Return the (x, y) coordinate for the center point of the cell that contains the specified text.  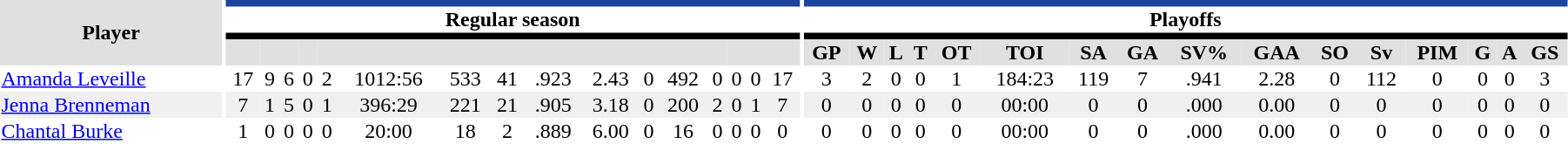
200 (682, 105)
2.43 (611, 79)
1012:56 (389, 79)
T (921, 52)
6 (289, 79)
21 (507, 105)
Chantal Burke (111, 131)
GAA (1277, 52)
.941 (1204, 79)
18 (465, 131)
SV% (1204, 52)
Jenna Brenneman (111, 105)
SA (1094, 52)
20:00 (389, 131)
OT (957, 52)
Regular season (512, 19)
TOI (1025, 52)
Amanda Leveille (111, 79)
221 (465, 105)
GS (1545, 52)
5 (289, 105)
Sv (1382, 52)
184:23 (1025, 79)
.889 (553, 131)
SO (1335, 52)
533 (465, 79)
492 (682, 79)
G (1483, 52)
2.28 (1277, 79)
119 (1094, 79)
PIM (1437, 52)
W (867, 52)
16 (682, 131)
6.00 (611, 131)
396:29 (389, 105)
.905 (553, 105)
L (896, 52)
Playoffs (1185, 19)
GA (1142, 52)
Player (111, 33)
.923 (553, 79)
A (1510, 52)
9 (270, 79)
3.18 (611, 105)
112 (1382, 79)
GP (827, 52)
41 (507, 79)
